Output the (X, Y) coordinate of the center of the cell containing the given text.  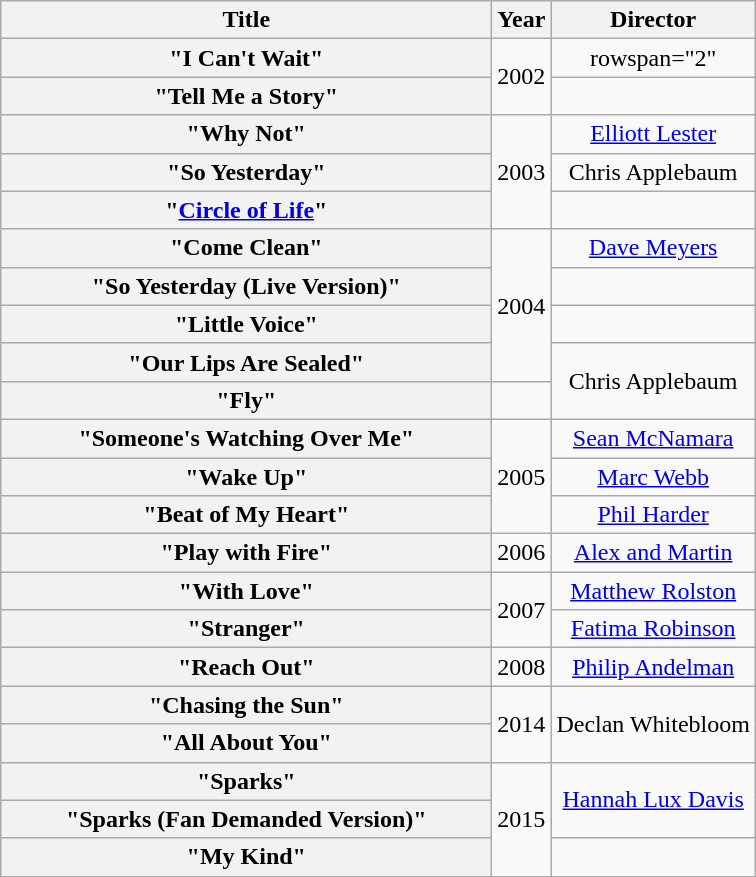
"All About You" (246, 743)
"Why Not" (246, 134)
Marc Webb (654, 477)
"Come Clean" (246, 248)
"Circle of Life" (246, 210)
"Reach Out" (246, 667)
"Sparks (Fan Demanded Version)" (246, 819)
"So Yesterday (Live Version)" (246, 286)
Elliott Lester (654, 134)
"With Love" (246, 591)
2004 (522, 305)
"Play with Fire" (246, 553)
"Fly" (246, 400)
Sean McNamara (654, 438)
2003 (522, 172)
Director (654, 20)
Matthew Rolston (654, 591)
"Chasing the Sun" (246, 705)
2006 (522, 553)
Declan Whitebloom (654, 724)
2007 (522, 610)
"Stranger" (246, 629)
"Our Lips Are Sealed" (246, 362)
Year (522, 20)
"Beat of My Heart" (246, 515)
"Little Voice" (246, 324)
2002 (522, 77)
2008 (522, 667)
Title (246, 20)
Philip Andelman (654, 667)
Fatima Robinson (654, 629)
2015 (522, 819)
2014 (522, 724)
"Tell Me a Story" (246, 96)
Phil Harder (654, 515)
"I Can't Wait" (246, 58)
"Someone's Watching Over Me" (246, 438)
Alex and Martin (654, 553)
Dave Meyers (654, 248)
rowspan="2" (654, 58)
2005 (522, 476)
"So Yesterday" (246, 172)
"My Kind" (246, 857)
"Wake Up" (246, 477)
"Sparks" (246, 781)
Hannah Lux Davis (654, 800)
